Output the (x, y) coordinate of the center of the cell containing the given text.  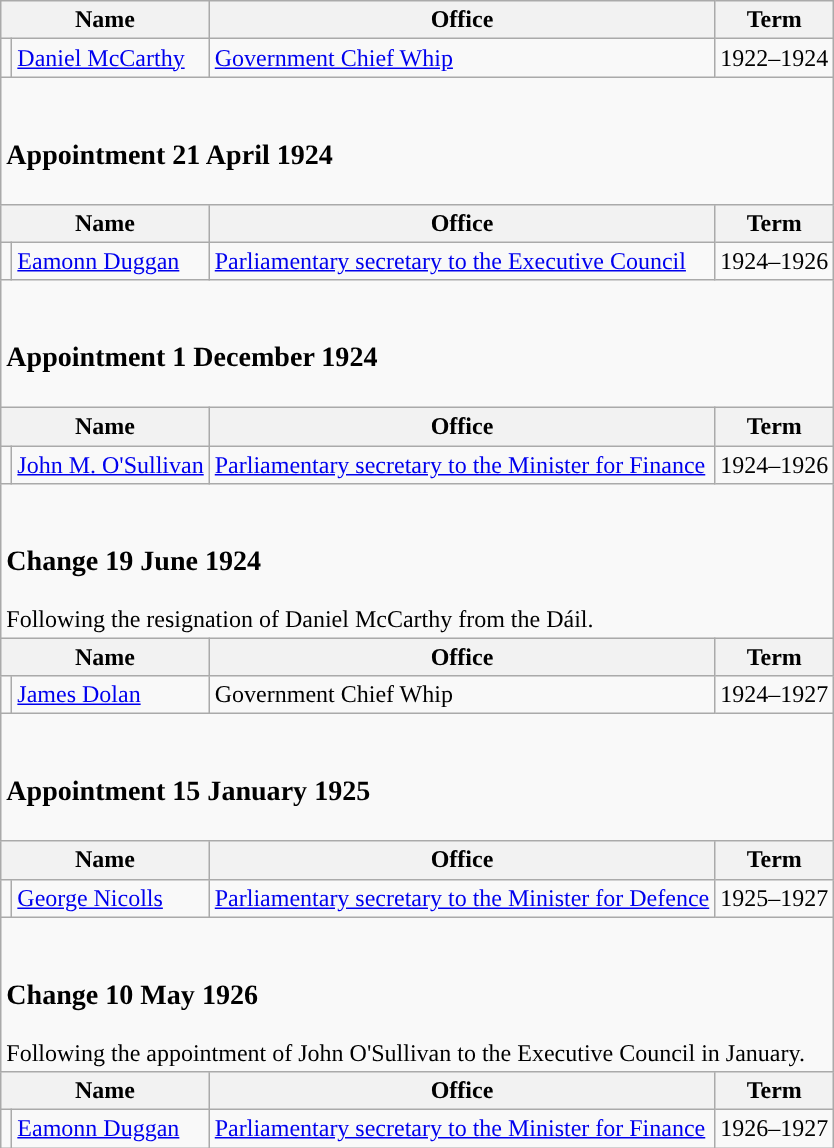
1925–1927 (774, 898)
Change 19 June 1924Following the resignation of Daniel McCarthy from the Dáil. (418, 561)
Change 10 May 1926Following the appointment of John O'Sullivan to the Executive Council in January. (418, 994)
Appointment 1 December 1924 (418, 344)
1924–1927 (774, 695)
John M. O'Sullivan (110, 465)
Appointment 21 April 1924 (418, 140)
Parliamentary secretary to the Executive Council (462, 261)
Parliamentary secretary to the Minister for Defence (462, 898)
1922–1924 (774, 58)
1926–1927 (774, 1129)
James Dolan (110, 695)
Appointment 15 January 1925 (418, 778)
Daniel McCarthy (110, 58)
George Nicolls (110, 898)
